Return the (x, y) coordinate for the center point of the cell that contains the specified text.  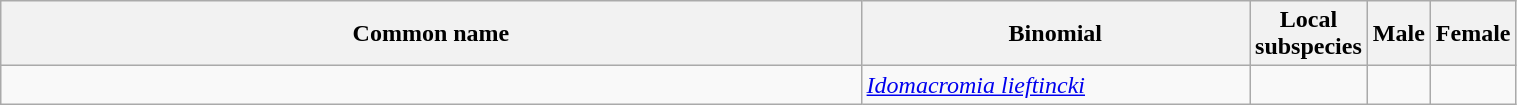
Common name (431, 34)
Idomacromia lieftincki (1055, 85)
Local subspecies (1309, 34)
Male (1398, 34)
Binomial (1055, 34)
Female (1473, 34)
